Search for the cell housing the specified text and yield its (X, Y) center coordinate. 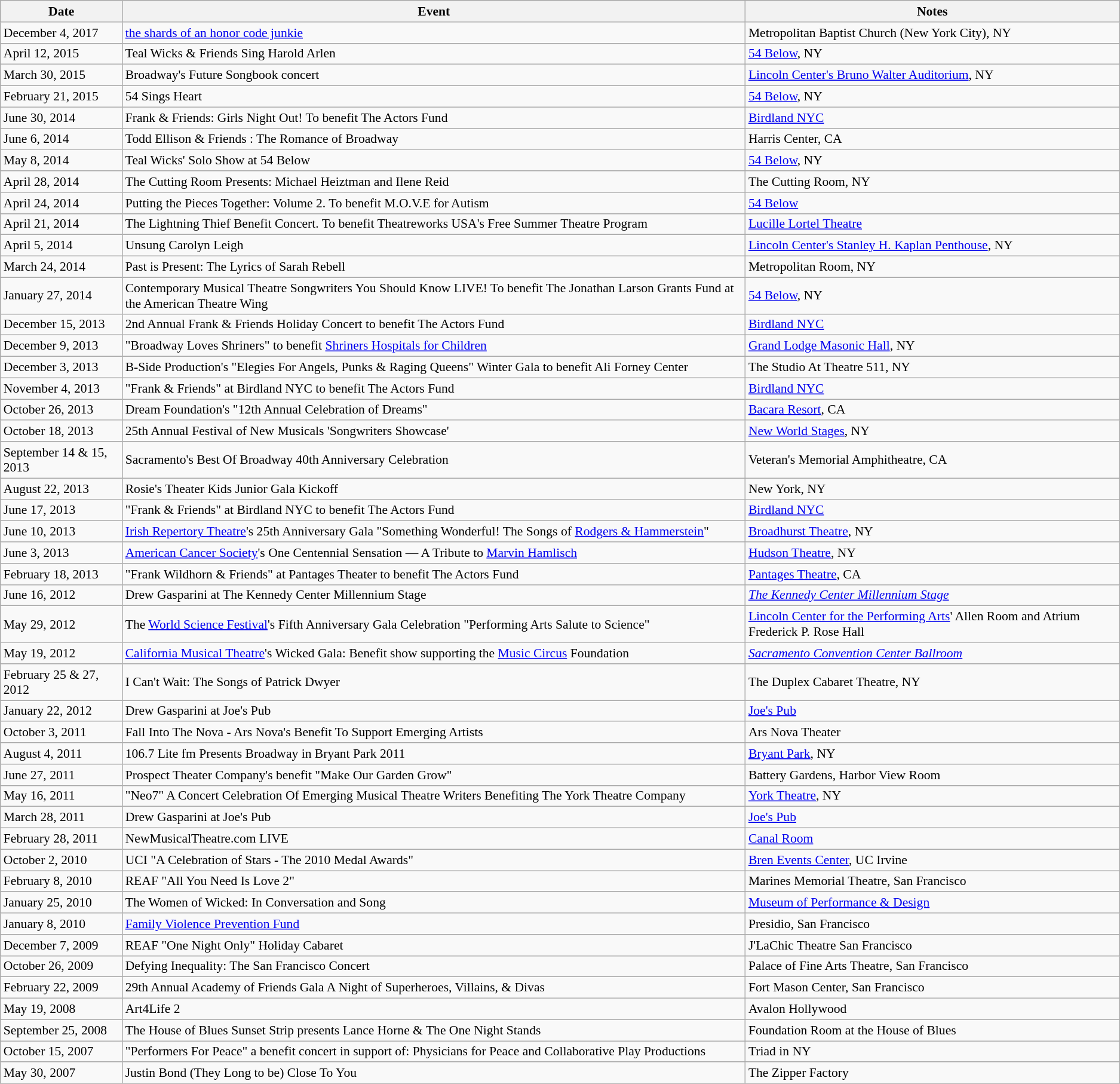
Unsung Carolyn Leigh (434, 246)
May 29, 2012 (62, 624)
Marines Memorial Theatre, San Francisco (932, 881)
the shards of an honor code junkie (434, 33)
January 27, 2014 (62, 295)
54 Below (932, 203)
REAF "All You Need Is Love 2" (434, 881)
September 14 & 15, 2013 (62, 460)
February 28, 2011 (62, 839)
May 16, 2011 (62, 796)
Bryant Park, NY (932, 754)
October 26, 2013 (62, 410)
Irish Repertory Theatre's 25th Anniversary Gala "Something Wonderful! The Songs of Rodgers & Hammerstein" (434, 532)
Prospect Theater Company's benefit "Make Our Garden Grow" (434, 775)
June 17, 2013 (62, 510)
Frank & Friends: Girls Night Out! To benefit The Actors Fund (434, 118)
Contemporary Musical Theatre Songwriters You Should Know LIVE! To benefit The Jonathan Larson Grants Fund at the American Theatre Wing (434, 295)
Lincoln Center's Bruno Walter Auditorium, NY (932, 75)
J'LaChic Theatre San Francisco (932, 945)
"Neo7" A Concert Celebration Of Emerging Musical Theatre Writers Benefiting The York Theatre Company (434, 796)
Past is Present: The Lyrics of Sarah Rebell (434, 267)
Ars Nova Theater (932, 733)
January 22, 2012 (62, 711)
Bacara Resort, CA (932, 410)
The House of Blues Sunset Strip presents Lance Horne & The One Night Stands (434, 1030)
December 9, 2013 (62, 346)
June 6, 2014 (62, 139)
Triad in NY (932, 1052)
Teal Wicks & Friends Sing Harold Arlen (434, 54)
Foundation Room at the House of Blues (932, 1030)
Rosie's Theater Kids Junior Gala Kickoff (434, 489)
November 4, 2013 (62, 388)
Battery Gardens, Harbor View Room (932, 775)
January 25, 2010 (62, 903)
October 15, 2007 (62, 1052)
Metropolitan Baptist Church (New York City), NY (932, 33)
Broadway's Future Songbook concert (434, 75)
December 7, 2009 (62, 945)
Hudson Theatre, NY (932, 553)
The Studio At Theatre 511, NY (932, 368)
Art4Life 2 (434, 1009)
Defying Inequality: The San Francisco Concert (434, 966)
"Frank Wildhorn & Friends" at Pantages Theater to benefit The Actors Fund (434, 574)
New York, NY (932, 489)
Veteran's Memorial Amphitheatre, CA (932, 460)
The Cutting Room, NY (932, 182)
March 28, 2011 (62, 817)
Bren Events Center, UC Irvine (932, 860)
Harris Center, CA (932, 139)
B-Side Production's "Elegies For Angels, Punks & Raging Queens" Winter Gala to benefit Ali Forney Center (434, 368)
February 22, 2009 (62, 988)
Grand Lodge Masonic Hall, NY (932, 346)
April 24, 2014 (62, 203)
Date (62, 11)
Presidio, San Francisco (932, 924)
December 4, 2017 (62, 33)
October 26, 2009 (62, 966)
Lincoln Center for the Performing Arts' Allen Room and Atrium Frederick P. Rose Hall (932, 624)
The Kennedy Center Millennium Stage (932, 595)
Museum of Performance & Design (932, 903)
California Musical Theatre's Wicked Gala: Benefit show supporting the Music Circus Foundation (434, 653)
March 30, 2015 (62, 75)
August 22, 2013 (62, 489)
Dream Foundation's "12th Annual Celebration of Dreams" (434, 410)
May 8, 2014 (62, 161)
54 Sings Heart (434, 97)
The World Science Festival's Fifth Anniversary Gala Celebration "Performing Arts Salute to Science" (434, 624)
The Lightning Thief Benefit Concert. To benefit Theatreworks USA's Free Summer Theatre Program (434, 224)
September 25, 2008 (62, 1030)
December 3, 2013 (62, 368)
2nd Annual Frank & Friends Holiday Concert to benefit The Actors Fund (434, 324)
June 3, 2013 (62, 553)
Justin Bond (They Long to be) Close To You (434, 1073)
"Performers For Peace" a benefit concert in support of: Physicians for Peace and Collaborative Play Productions (434, 1052)
29th Annual Academy of Friends Gala A Night of Superheroes, Villains, & Divas (434, 988)
NewMusicalTheatre.com LIVE (434, 839)
106.7 Lite fm Presents Broadway in Bryant Park 2011 (434, 754)
"Broadway Loves Shriners" to benefit Shriners Hospitals for Children (434, 346)
Todd Ellison & Friends : The Romance of Broadway (434, 139)
June 30, 2014 (62, 118)
June 27, 2011 (62, 775)
December 15, 2013 (62, 324)
25th Annual Festival of New Musicals 'Songwriters Showcase' (434, 431)
June 10, 2013 (62, 532)
Sacramento's Best Of Broadway 40th Anniversary Celebration (434, 460)
April 12, 2015 (62, 54)
Sacramento Convention Center Ballroom (932, 653)
Fall Into The Nova - Ars Nova's Benefit To Support Emerging Artists (434, 733)
April 5, 2014 (62, 246)
Lincoln Center's Stanley H. Kaplan Penthouse, NY (932, 246)
Palace of Fine Arts Theatre, San Francisco (932, 966)
Fort Mason Center, San Francisco (932, 988)
May 19, 2008 (62, 1009)
Family Violence Prevention Fund (434, 924)
Drew Gasparini at The Kennedy Center Millennium Stage (434, 595)
New World Stages, NY (932, 431)
February 25 & 27, 2012 (62, 682)
June 16, 2012 (62, 595)
April 21, 2014 (62, 224)
Metropolitan Room, NY (932, 267)
York Theatre, NY (932, 796)
Putting the Pieces Together: Volume 2. To benefit M.O.V.E for Autism (434, 203)
February 21, 2015 (62, 97)
Lucille Lortel Theatre (932, 224)
UCI "A Celebration of Stars - The 2010 Medal Awards" (434, 860)
March 24, 2014 (62, 267)
Pantages Theatre, CA (932, 574)
May 30, 2007 (62, 1073)
The Duplex Cabaret Theatre, NY (932, 682)
I Can't Wait: The Songs of Patrick Dwyer (434, 682)
February 18, 2013 (62, 574)
October 18, 2013 (62, 431)
August 4, 2011 (62, 754)
May 19, 2012 (62, 653)
February 8, 2010 (62, 881)
The Cutting Room Presents: Michael Heiztman and Ilene Reid (434, 182)
October 3, 2011 (62, 733)
April 28, 2014 (62, 182)
REAF "One Night Only" Holiday Cabaret (434, 945)
Event (434, 11)
Avalon Hollywood (932, 1009)
American Cancer Society's One Centennial Sensation — A Tribute to Marvin Hamlisch (434, 553)
The Zipper Factory (932, 1073)
Teal Wicks' Solo Show at 54 Below (434, 161)
October 2, 2010 (62, 860)
January 8, 2010 (62, 924)
The Women of Wicked: In Conversation and Song (434, 903)
Canal Room (932, 839)
Notes (932, 11)
Broadhurst Theatre, NY (932, 532)
